Detect which cell encompasses the target text, then output its [X, Y] center coordinate. 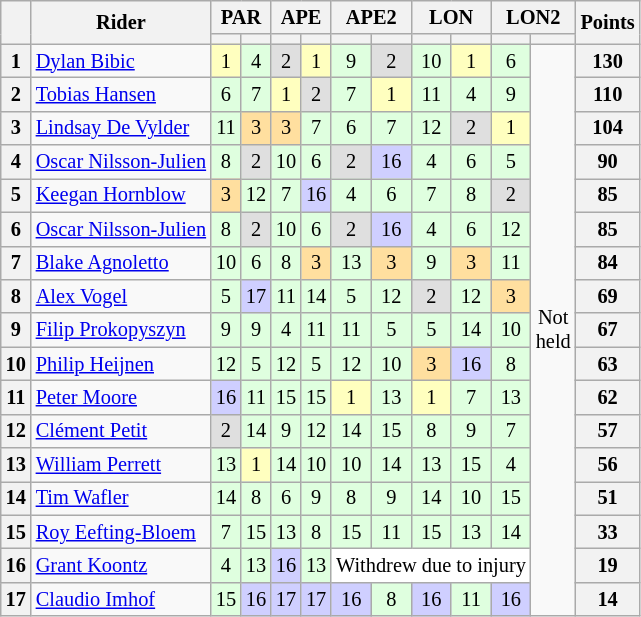
84 [608, 263]
19 [608, 565]
Roy Eefting-Bloem [121, 532]
51 [608, 498]
57 [608, 431]
90 [608, 162]
63 [608, 364]
Withdrew due to injury [431, 565]
Rider [121, 22]
Keegan Hornblow [121, 195]
Alex Vogel [121, 296]
56 [608, 465]
Notheld [554, 330]
Peter Moore [121, 397]
130 [608, 61]
LON [451, 17]
104 [608, 128]
33 [608, 532]
69 [608, 296]
Lindsay De Vylder [121, 128]
Filip Prokopyszyn [121, 330]
Dylan Bibic [121, 61]
Blake Agnoletto [121, 263]
William Perrett [121, 465]
67 [608, 330]
APE2 [371, 17]
Points [608, 22]
Tim Wafler [121, 498]
Philip Heijnen [121, 364]
110 [608, 94]
APE [301, 17]
PAR [241, 17]
Claudio Imhof [121, 599]
Grant Koontz [121, 565]
Clément Petit [121, 431]
62 [608, 397]
LON2 [534, 17]
Tobias Hansen [121, 94]
